Pinpoint the cell where the given text exists, returning its [x, y] midpoint coordinate. 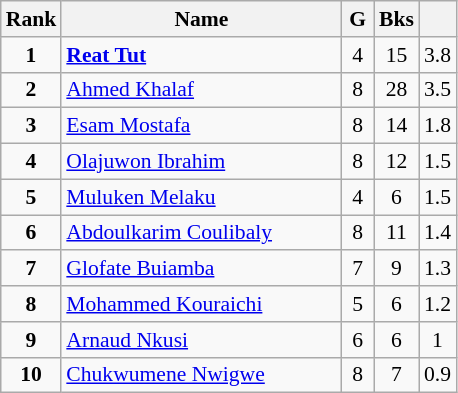
0.9 [438, 375]
2 [32, 90]
Olajuwon Ibrahim [201, 162]
Esam Mostafa [201, 126]
3 [32, 126]
Mohammed Kouraichi [201, 304]
Abdoulkarim Coulibaly [201, 233]
Bks [396, 19]
Muluken Melaku [201, 197]
1.4 [438, 233]
10 [32, 375]
Chukwumene Nwigwe [201, 375]
14 [396, 126]
Ahmed Khalaf [201, 90]
G [358, 19]
Glofate Buiamba [201, 269]
1.8 [438, 126]
1.2 [438, 304]
3.8 [438, 55]
28 [396, 90]
11 [396, 233]
Rank [32, 19]
Name [201, 19]
Arnaud Nkusi [201, 340]
12 [396, 162]
3.5 [438, 90]
15 [396, 55]
Reat Tut [201, 55]
1.3 [438, 269]
